From the cell containing the given text, extract its center point as (X, Y) coordinate. 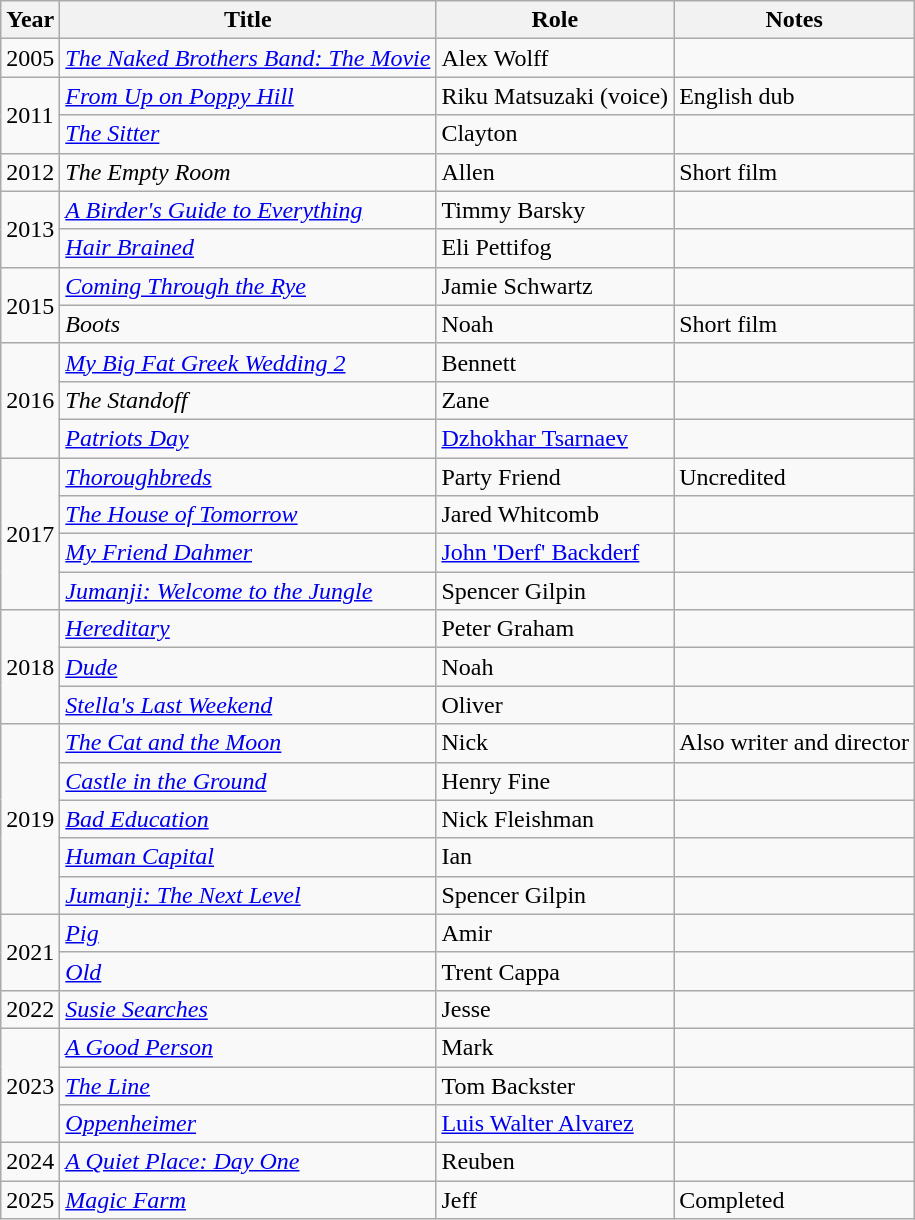
The Empty Room (248, 172)
Nick (555, 743)
2023 (30, 1085)
The House of Tomorrow (248, 515)
2017 (30, 534)
2025 (30, 1200)
Pig (248, 933)
Old (248, 971)
A Birder's Guide to Everything (248, 210)
Bennett (555, 362)
2013 (30, 229)
A Quiet Place: Day One (248, 1162)
Allen (555, 172)
Reuben (555, 1162)
Susie Searches (248, 1009)
The Standoff (248, 400)
Riku Matsuzaki (voice) (555, 96)
2011 (30, 115)
2015 (30, 305)
Clayton (555, 134)
Bad Education (248, 819)
John 'Derf' Backderf (555, 553)
Uncredited (794, 477)
Magic Farm (248, 1200)
Boots (248, 324)
Stella's Last Weekend (248, 705)
Tom Backster (555, 1085)
Human Capital (248, 857)
Notes (794, 20)
2024 (30, 1162)
Hereditary (248, 629)
Jeff (555, 1200)
Jared Whitcomb (555, 515)
Patriots Day (248, 438)
A Good Person (248, 1047)
The Line (248, 1085)
Luis Walter Alvarez (555, 1124)
Year (30, 20)
Timmy Barsky (555, 210)
Amir (555, 933)
My Friend Dahmer (248, 553)
Ian (555, 857)
Role (555, 20)
2012 (30, 172)
English dub (794, 96)
From Up on Poppy Hill (248, 96)
Jumanji: The Next Level (248, 895)
Also writer and director (794, 743)
Jamie Schwartz (555, 286)
Alex Wolff (555, 58)
The Sitter (248, 134)
Jesse (555, 1009)
Eli Pettifog (555, 248)
Jumanji: Welcome to the Jungle (248, 591)
Mark (555, 1047)
Zane (555, 400)
The Cat and the Moon (248, 743)
2018 (30, 667)
2021 (30, 952)
Henry Fine (555, 781)
Completed (794, 1200)
Thoroughbreds (248, 477)
Dzhokhar Tsarnaev (555, 438)
My Big Fat Greek Wedding 2 (248, 362)
2005 (30, 58)
Castle in the Ground (248, 781)
Oppenheimer (248, 1124)
Hair Brained (248, 248)
The Naked Brothers Band: The Movie (248, 58)
Oliver (555, 705)
Dude (248, 667)
2016 (30, 400)
Peter Graham (555, 629)
Nick Fleishman (555, 819)
Coming Through the Rye (248, 286)
2019 (30, 819)
Title (248, 20)
Trent Cappa (555, 971)
2022 (30, 1009)
Party Friend (555, 477)
